Detect which cell encompasses the target text, then output its (x, y) center coordinate. 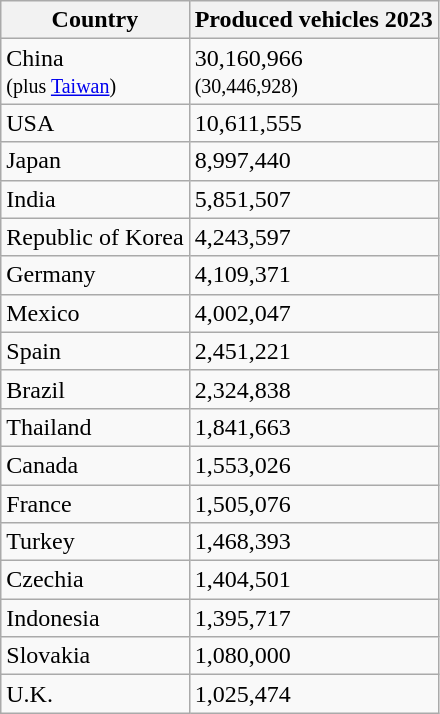
8,997,440 (314, 161)
1,404,501 (314, 580)
1,025,474 (314, 694)
Germany (95, 275)
Mexico (95, 313)
4,243,597 (314, 237)
India (95, 199)
4,109,371 (314, 275)
1,468,393 (314, 542)
Produced vehicles 2023 (314, 20)
Spain (95, 351)
Brazil (95, 389)
Republic of Korea (95, 237)
10,611,555 (314, 123)
1,553,026 (314, 465)
USA (95, 123)
Turkey (95, 542)
1,841,663 (314, 427)
5,851,507 (314, 199)
4,002,047 (314, 313)
Canada (95, 465)
Slovakia (95, 656)
France (95, 503)
30,160,966 (30,446,928) (314, 72)
Indonesia (95, 618)
Country (95, 20)
Czechia (95, 580)
1,080,000 (314, 656)
2,451,221 (314, 351)
2,324,838 (314, 389)
U.K. (95, 694)
1,395,717 (314, 618)
China (plus Taiwan) (95, 72)
Thailand (95, 427)
1,505,076 (314, 503)
Japan (95, 161)
